Scan for the cell matching the given text and deliver its [X, Y] coordinate at center. 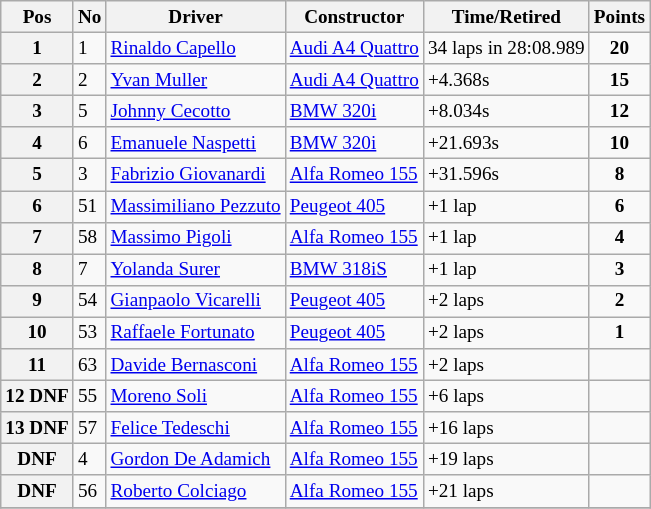
20 [619, 48]
12 DNF [38, 396]
9 [38, 301]
Davide Bernasconi [196, 365]
34 laps in 28:08.989 [506, 48]
Fabrizio Giovanardi [196, 175]
Constructor [354, 17]
51 [90, 206]
+31.596s [506, 175]
+21 laps [506, 491]
+21.693s [506, 143]
Roberto Colciago [196, 491]
Felice Tedeschi [196, 428]
Emanuele Naspetti [196, 143]
Massimiliano Pezzuto [196, 206]
55 [90, 396]
Johnny Cecotto [196, 111]
11 [38, 365]
No [90, 17]
Gianpaolo Vicarelli [196, 301]
Pos [38, 17]
54 [90, 301]
56 [90, 491]
+16 laps [506, 428]
Time/Retired [506, 17]
Raffaele Fortunato [196, 333]
Yvan Muller [196, 80]
+19 laps [506, 460]
Driver [196, 17]
63 [90, 365]
+4.368s [506, 80]
Points [619, 17]
57 [90, 428]
53 [90, 333]
Moreno Soli [196, 396]
+8.034s [506, 111]
Massimo Pigoli [196, 238]
Rinaldo Capello [196, 48]
15 [619, 80]
12 [619, 111]
BMW 318iS [354, 270]
Yolanda Surer [196, 270]
+6 laps [506, 396]
13 DNF [38, 428]
58 [90, 238]
Gordon De Adamich [196, 460]
